Provide the (x, y) coordinate of the cell's center where the given text is located.  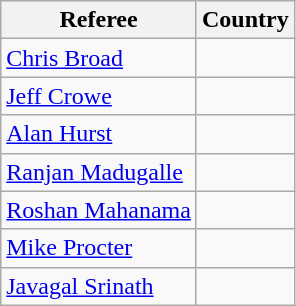
Alan Hurst (99, 134)
Roshan Mahanama (99, 210)
Mike Procter (99, 248)
Jeff Crowe (99, 96)
Javagal Srinath (99, 286)
Country (245, 20)
Chris Broad (99, 58)
Referee (99, 20)
Ranjan Madugalle (99, 172)
